Detect which cell encompasses the target text, then output its (x, y) center coordinate. 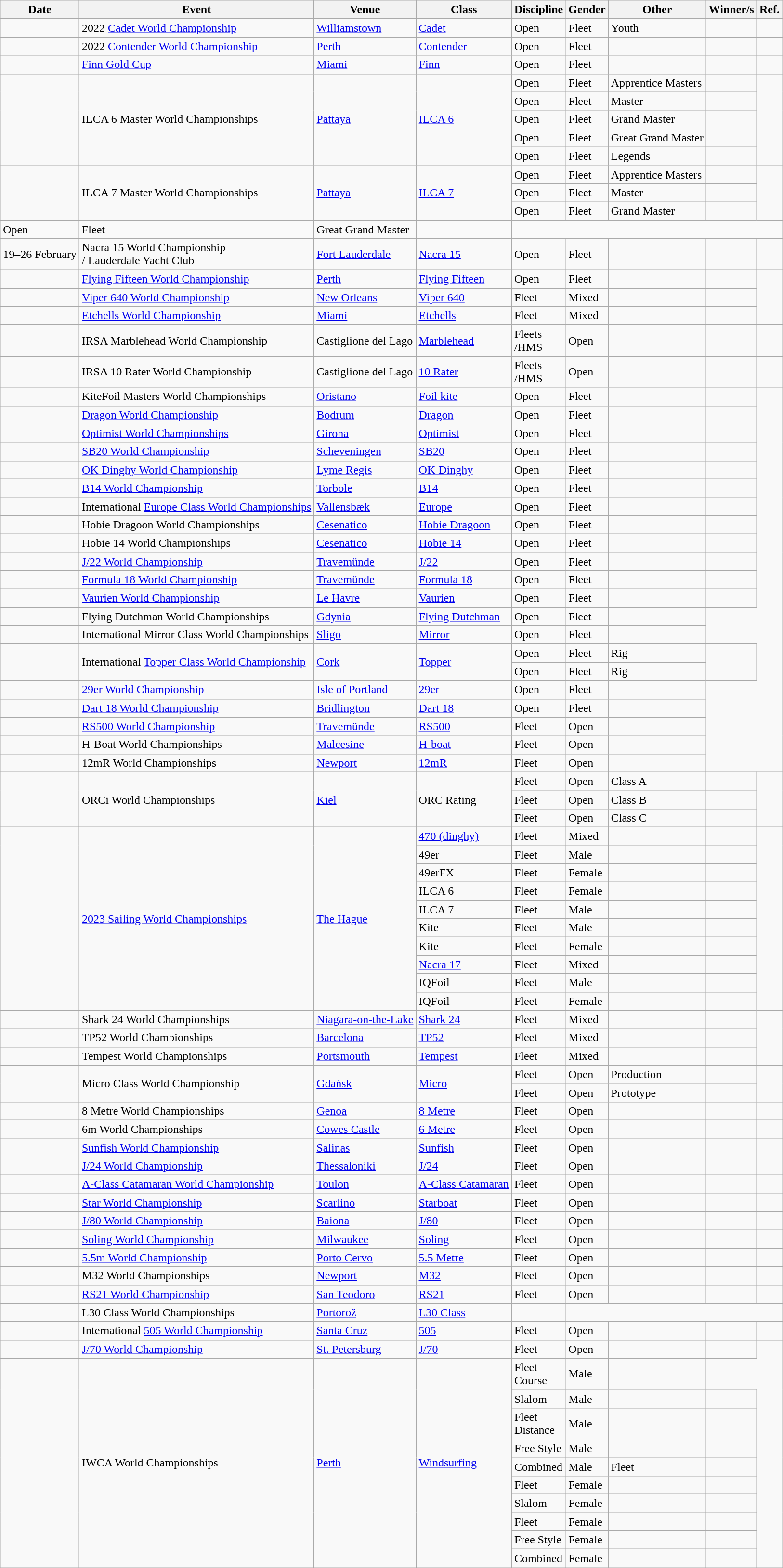
Foil kite (464, 397)
Finn (464, 64)
ORCi World Championships (196, 799)
Porto Cervo (365, 1258)
Kiel (365, 799)
San Teodoro (365, 1294)
The Hague (365, 918)
Class B (657, 799)
Portsmouth (365, 1056)
L30 Class World Championships (196, 1312)
Nacra 17 (464, 964)
Class C (657, 818)
Discipline (538, 10)
IRSA Marblehead World Championship (196, 341)
Marblehead (464, 341)
12mR World Championships (196, 763)
OK Dinghy World Championship (196, 470)
Gender (587, 10)
Date (40, 10)
2023 Sailing World Championships (196, 918)
Baiona (365, 1221)
Vaurien World Championship (196, 598)
Thessaloniki (365, 1166)
Gdańsk (365, 1083)
12mR (464, 763)
Venue (365, 10)
49erFX (464, 873)
Micro (464, 1083)
Fort Lauderdale (365, 254)
Windsurfing (464, 1463)
Torbole (365, 488)
Production (657, 1074)
Sligo (365, 635)
B14 (464, 488)
Flying Fifteen World Championship (196, 279)
29er (464, 690)
Topper (464, 662)
J/70 World Championship (196, 1349)
Flying Dutchman (464, 617)
Etchells World Championship (196, 316)
Vallensbæk (365, 506)
B14 World Championship (196, 488)
J/22 (464, 562)
J/22 World Championship (196, 562)
Formula 18 (464, 580)
International 505 World Championship (196, 1331)
Nacra 15 (464, 254)
Lyme Regis (365, 470)
Optimist World Championships (196, 433)
Event (196, 10)
Micro Class World Championship (196, 1083)
Legends (657, 156)
Formula 18 World Championship (196, 580)
8 Metre World Championships (196, 1111)
Hobie Dragoon World Championships (196, 525)
Sunfish (464, 1148)
Shark 24 (464, 1019)
RS500 (464, 726)
Hobie 14 World Championships (196, 543)
M32 (464, 1276)
J/70 (464, 1349)
Tempest World Championships (196, 1056)
8 Metre (464, 1111)
10 Rater (464, 372)
Optimist (464, 433)
Starboat (464, 1203)
Malcesine (365, 745)
470 (dinghy) (464, 836)
Contender (464, 46)
Prototype (657, 1092)
Fleet Distance (538, 1424)
Oristano (365, 397)
M32 World Championships (196, 1276)
Dart 18 World Championship (196, 708)
Other (657, 10)
2022 Contender World Championship (196, 46)
Vaurien (464, 598)
TP52 World Championships (196, 1038)
Portorož (365, 1312)
Cowes Castle (365, 1129)
6 Metre (464, 1129)
RS21 World Championship (196, 1294)
RS500 World Championship (196, 726)
J/80 (464, 1221)
Mirror (464, 635)
ILCA 7 Master World Championships (196, 193)
Tempest (464, 1056)
Shark 24 World Championships (196, 1019)
29er World Championship (196, 690)
Flying Fifteen (464, 279)
5.5m World Championship (196, 1258)
Cork (365, 662)
A-Class Catamaran World Championship (196, 1184)
Cadet (464, 28)
H-boat (464, 745)
Ref. (770, 10)
Dragon World Championship (196, 415)
ORC Rating (464, 799)
2022 Cadet World Championship (196, 28)
Isle of Portland (365, 690)
Dragon (464, 415)
Gdynia (365, 617)
Viper 640 (464, 297)
Le Havre (365, 598)
KiteFoil Masters World Championships (196, 397)
Sunfish World Championship (196, 1148)
19–26 February (40, 254)
International Mirror Class World Championships (196, 635)
Europe (464, 506)
Winner/s (731, 10)
TP52 (464, 1038)
Youth (657, 28)
Williamstown (365, 28)
New Orleans (365, 297)
IRSA 10 Rater World Championship (196, 372)
Barcelona (365, 1038)
ILCA 6 Master World Championships (196, 119)
OK Dinghy (464, 470)
Bodrum (365, 415)
6m World Championships (196, 1129)
Milwaukee (365, 1239)
Flying Dutchman World Championships (196, 617)
J/24 (464, 1166)
St. Petersburg (365, 1349)
Nacra 15 World Championship/ Lauderdale Yacht Club (196, 254)
RS21 (464, 1294)
Etchells (464, 316)
Salinas (365, 1148)
Soling World Championship (196, 1239)
Genoa (365, 1111)
SB20 (464, 451)
Viper 640 World Championship (196, 297)
FleetCourse (538, 1374)
Bridlington (365, 708)
Class A (657, 781)
SB20 World Championship (196, 451)
J/80 World Championship (196, 1221)
A-Class Catamaran (464, 1184)
Hobie 14 (464, 543)
Santa Cruz (365, 1331)
H-Boat World Championships (196, 745)
505 (464, 1331)
Scheveningen (365, 451)
J/24 World Championship (196, 1166)
Toulon (365, 1184)
Class (464, 10)
Finn Gold Cup (196, 64)
Hobie Dragoon (464, 525)
Star World Championship (196, 1203)
Niagara-on-the-Lake (365, 1019)
49er (464, 854)
L30 Class (464, 1312)
International Europe Class World Championships (196, 506)
5.5 Metre (464, 1258)
Girona (365, 433)
International Topper Class World Championship (196, 662)
IWCA World Championships (196, 1463)
Dart 18 (464, 708)
Scarlino (365, 1203)
Soling (464, 1239)
